Return the [X, Y] coordinate for the center point of the cell that contains the specified text.  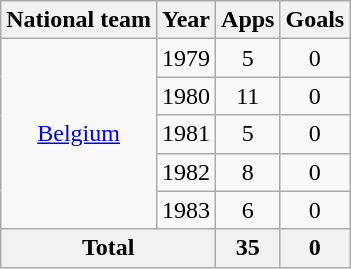
6 [248, 210]
Belgium [79, 134]
Total [108, 248]
11 [248, 96]
1981 [186, 134]
Year [186, 20]
35 [248, 248]
National team [79, 20]
1980 [186, 96]
8 [248, 172]
1982 [186, 172]
1979 [186, 58]
1983 [186, 210]
Apps [248, 20]
Goals [315, 20]
